Provide the (X, Y) coordinate of the cell's center where the given text is located.  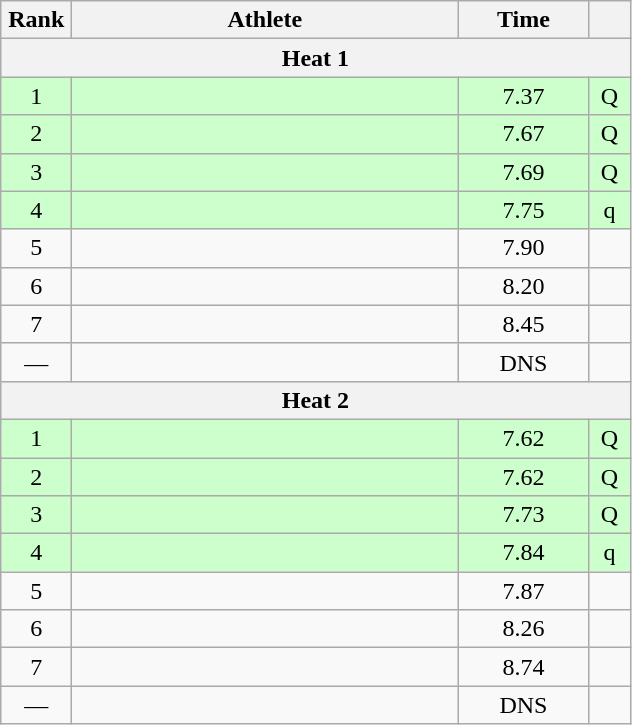
Time (524, 20)
7.37 (524, 96)
8.20 (524, 286)
Rank (36, 20)
7.67 (524, 134)
7.84 (524, 553)
8.26 (524, 629)
8.74 (524, 667)
7.90 (524, 248)
Heat 2 (316, 400)
Heat 1 (316, 58)
Athlete (265, 20)
7.75 (524, 210)
8.45 (524, 324)
7.87 (524, 591)
7.73 (524, 515)
7.69 (524, 172)
